Output the [x, y] coordinate of the center of the cell containing the given text.  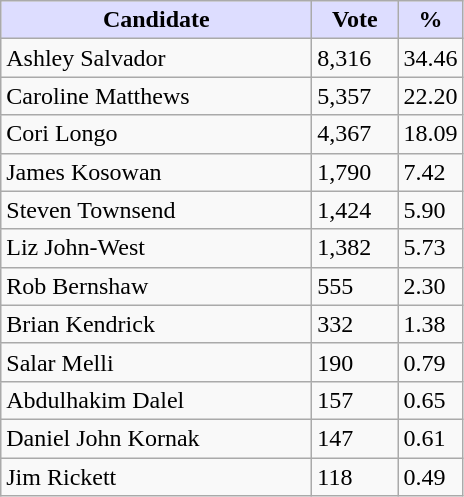
Caroline Matthews [156, 96]
Brian Kendrick [156, 324]
4,367 [355, 134]
190 [355, 362]
2.30 [430, 286]
0.49 [430, 477]
Steven Townsend [156, 210]
0.61 [430, 438]
Liz John-West [156, 248]
7.42 [430, 172]
Rob Bernshaw [156, 286]
332 [355, 324]
1,424 [355, 210]
147 [355, 438]
18.09 [430, 134]
0.65 [430, 400]
8,316 [355, 58]
118 [355, 477]
James Kosowan [156, 172]
5.73 [430, 248]
157 [355, 400]
Daniel John Kornak [156, 438]
Ashley Salvador [156, 58]
Jim Rickett [156, 477]
22.20 [430, 96]
1,382 [355, 248]
Abdulhakim Dalel [156, 400]
1.38 [430, 324]
% [430, 20]
Vote [355, 20]
0.79 [430, 362]
Salar Melli [156, 362]
5.90 [430, 210]
Candidate [156, 20]
1,790 [355, 172]
555 [355, 286]
34.46 [430, 58]
Cori Longo [156, 134]
5,357 [355, 96]
